Find where the given text appears and provide that cell's center as [x, y] coordinate. 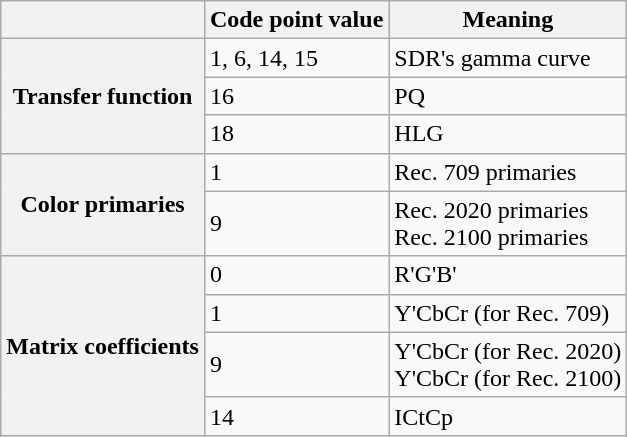
0 [296, 275]
Transfer function [103, 96]
Rec. 2020 primariesRec. 2100 primaries [508, 224]
Matrix coefficients [103, 346]
SDR's gamma curve [508, 58]
Code point value [296, 20]
Color primaries [103, 204]
PQ [508, 96]
ICtCp [508, 416]
1, 6, 14, 15 [296, 58]
14 [296, 416]
Y'CbCr (for Rec. 709) [508, 313]
16 [296, 96]
18 [296, 134]
Meaning [508, 20]
Rec. 709 primaries [508, 172]
R'G'B' [508, 275]
Y'CbCr (for Rec. 2020)Y'CbCr (for Rec. 2100) [508, 364]
HLG [508, 134]
